Find where the given text appears and provide that cell's center as [x, y] coordinate. 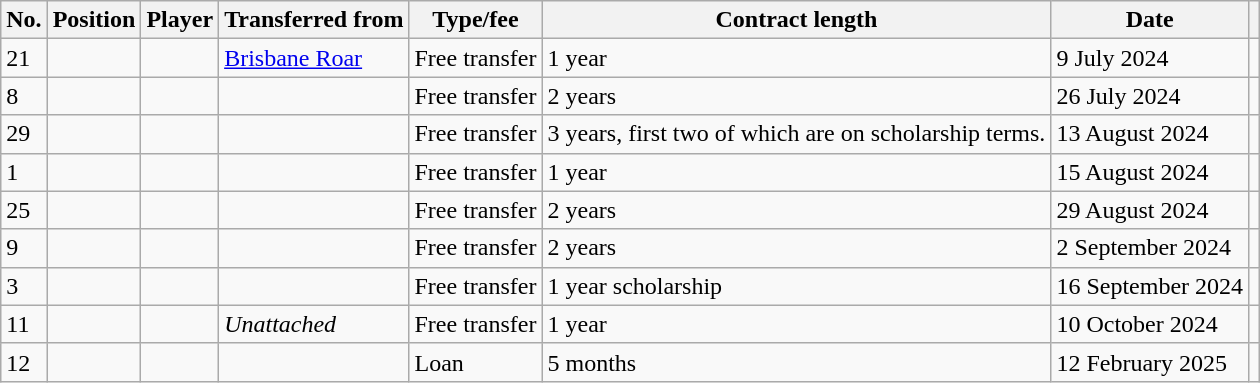
Loan [476, 362]
8 [24, 96]
1 [24, 172]
Unattached [314, 324]
15 August 2024 [1150, 172]
5 months [796, 362]
3 years, first two of which are on scholarship terms. [796, 134]
21 [24, 58]
29 [24, 134]
Brisbane Roar [314, 58]
26 July 2024 [1150, 96]
16 September 2024 [1150, 286]
9 July 2024 [1150, 58]
10 October 2024 [1150, 324]
11 [24, 324]
1 year scholarship [796, 286]
12 February 2025 [1150, 362]
12 [24, 362]
Player [180, 20]
2 September 2024 [1150, 248]
25 [24, 210]
Position [94, 20]
Transferred from [314, 20]
13 August 2024 [1150, 134]
No. [24, 20]
9 [24, 248]
Type/fee [476, 20]
Contract length [796, 20]
3 [24, 286]
Date [1150, 20]
29 August 2024 [1150, 210]
